Return the (x, y) coordinate for the center point of the cell that contains the specified text.  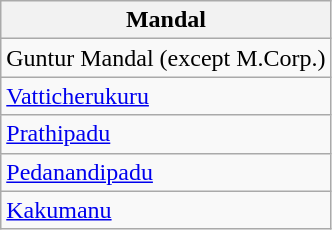
Prathipadu (166, 134)
Mandal (166, 20)
Kakumanu (166, 210)
Pedanandipadu (166, 172)
Vatticherukuru (166, 96)
Guntur Mandal (except M.Corp.) (166, 58)
